For the text-containing cell, return its midpoint in [X, Y] coordinate format. 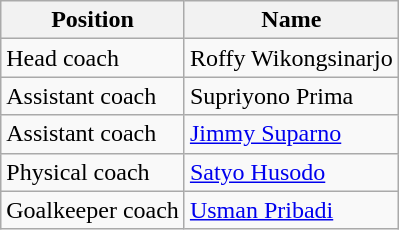
Name [291, 20]
Position [93, 20]
Usman Pribadi [291, 210]
Supriyono Prima [291, 96]
Goalkeeper coach [93, 210]
Roffy Wikongsinarjo [291, 58]
Satyo Husodo [291, 172]
Head coach [93, 58]
Jimmy Suparno [291, 134]
Physical coach [93, 172]
